Return [x, y] of the center of cell containing provided text 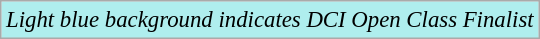
Light blue background indicates DCI Open Class Finalist [270, 20]
